Provide the (x, y) coordinate of the cell's center where the given text is located.  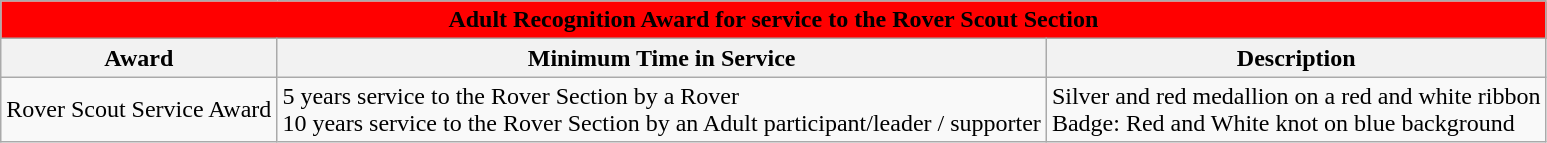
Description (1296, 58)
Adult Recognition Award for service to the Rover Scout Section (774, 20)
Rover Scout Service Award (139, 110)
Award (139, 58)
5 years service to the Rover Section by a Rover10 years service to the Rover Section by an Adult participant/leader / supporter (662, 110)
Minimum Time in Service (662, 58)
Silver and red medallion on a red and white ribbonBadge: Red and White knot on blue background (1296, 110)
